Find where the given text appears and provide that cell's center as (x, y) coordinate. 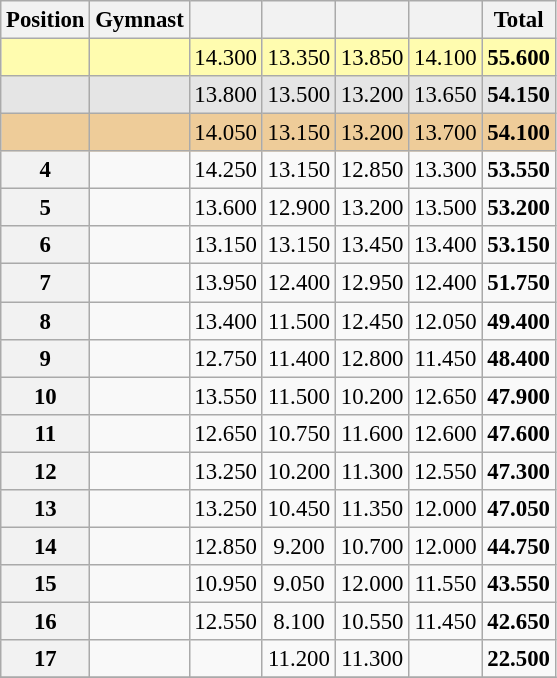
8 (46, 321)
14.100 (446, 58)
13 (46, 509)
7 (46, 283)
Total (518, 20)
55.600 (518, 58)
11 (46, 433)
13.800 (226, 95)
44.750 (518, 546)
54.100 (518, 133)
54.150 (518, 95)
11.550 (446, 584)
10 (46, 396)
12.750 (226, 358)
10.750 (298, 433)
11.600 (372, 433)
12 (46, 471)
Gymnast (140, 20)
12.600 (446, 433)
14.300 (226, 58)
9.050 (298, 584)
12.450 (372, 321)
13.300 (446, 170)
43.550 (518, 584)
8.100 (298, 621)
12.050 (446, 321)
4 (46, 170)
13.850 (372, 58)
53.200 (518, 208)
11.200 (298, 659)
13.550 (226, 396)
47.050 (518, 509)
53.550 (518, 170)
15 (46, 584)
14.050 (226, 133)
13.450 (372, 245)
10.700 (372, 546)
13.950 (226, 283)
17 (46, 659)
42.650 (518, 621)
12.800 (372, 358)
14 (46, 546)
48.400 (518, 358)
10.550 (372, 621)
51.750 (518, 283)
13.600 (226, 208)
11.350 (372, 509)
10.950 (226, 584)
14.250 (226, 170)
11.400 (298, 358)
12.950 (372, 283)
9 (46, 358)
6 (46, 245)
13.650 (446, 95)
9.200 (298, 546)
5 (46, 208)
22.500 (518, 659)
47.300 (518, 471)
47.900 (518, 396)
13.350 (298, 58)
13.700 (446, 133)
12.900 (298, 208)
Position (46, 20)
16 (46, 621)
53.150 (518, 245)
10.450 (298, 509)
49.400 (518, 321)
47.600 (518, 433)
